Output the (x, y) coordinate of the center of the cell containing the given text.  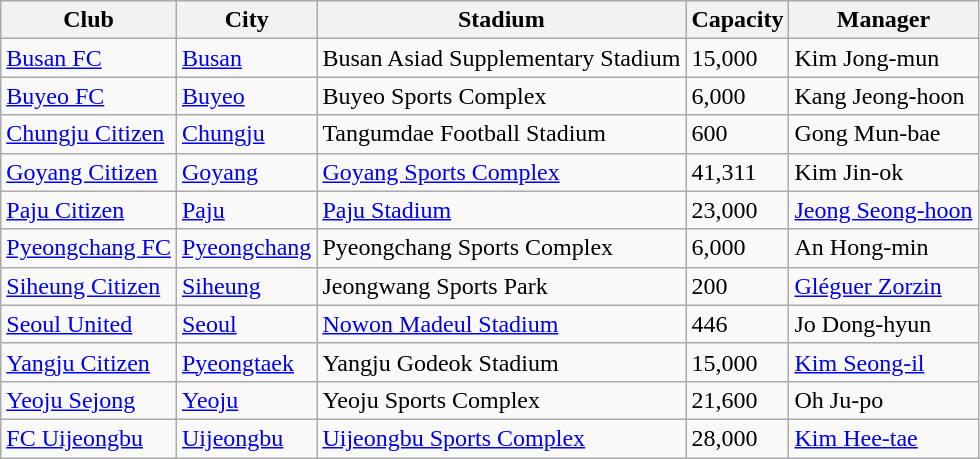
Seoul United (89, 324)
Club (89, 20)
41,311 (738, 172)
Goyang Citizen (89, 172)
Manager (884, 20)
Goyang Sports Complex (502, 172)
Pyeongchang (246, 248)
Chungju (246, 134)
Paju Citizen (89, 210)
Seoul (246, 324)
Kang Jeong-hoon (884, 96)
Oh Ju-po (884, 400)
Yangju Citizen (89, 362)
Chungju Citizen (89, 134)
Kim Jong-mun (884, 58)
Jeong Seong-hoon (884, 210)
Tangumdae Football Stadium (502, 134)
Paju (246, 210)
An Hong-min (884, 248)
Siheung (246, 286)
Pyeongchang FC (89, 248)
Pyeongchang Sports Complex (502, 248)
Kim Hee-tae (884, 438)
21,600 (738, 400)
Gong Mun-bae (884, 134)
Kim Jin-ok (884, 172)
Yeoju Sejong (89, 400)
Paju Stadium (502, 210)
28,000 (738, 438)
FC Uijeongbu (89, 438)
Busan (246, 58)
446 (738, 324)
Pyeongtaek (246, 362)
Buyeo FC (89, 96)
Capacity (738, 20)
Nowon Madeul Stadium (502, 324)
Kim Seong-il (884, 362)
Uijeongbu (246, 438)
City (246, 20)
Goyang (246, 172)
600 (738, 134)
Buyeo Sports Complex (502, 96)
Busan Asiad Supplementary Stadium (502, 58)
200 (738, 286)
Uijeongbu Sports Complex (502, 438)
Siheung Citizen (89, 286)
Jeongwang Sports Park (502, 286)
Busan FC (89, 58)
Buyeo (246, 96)
Jo Dong-hyun (884, 324)
Stadium (502, 20)
Yangju Godeok Stadium (502, 362)
Yeoju Sports Complex (502, 400)
Gléguer Zorzin (884, 286)
23,000 (738, 210)
Yeoju (246, 400)
